Provide the [X, Y] coordinate of the cell's center where the given text is located.  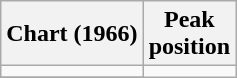
Peakposition [189, 34]
Chart (1966) [72, 34]
